Detect which cell encompasses the target text, then output its [X, Y] center coordinate. 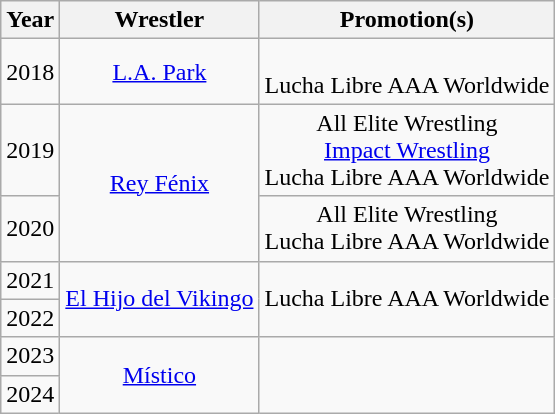
Wrestler [160, 20]
L.A. Park [160, 72]
2021 [30, 280]
All Elite WrestlingLucha Libre AAA Worldwide [407, 228]
2023 [30, 356]
2019 [30, 150]
Promotion(s) [407, 20]
Místico [160, 375]
2020 [30, 228]
All Elite WrestlingImpact WrestlingLucha Libre AAA Worldwide [407, 150]
2024 [30, 394]
2018 [30, 72]
El Hijo del Vikingo [160, 299]
Year [30, 20]
Rey Fénix [160, 182]
2022 [30, 318]
